From the cell containing the given text, extract its center point as (X, Y) coordinate. 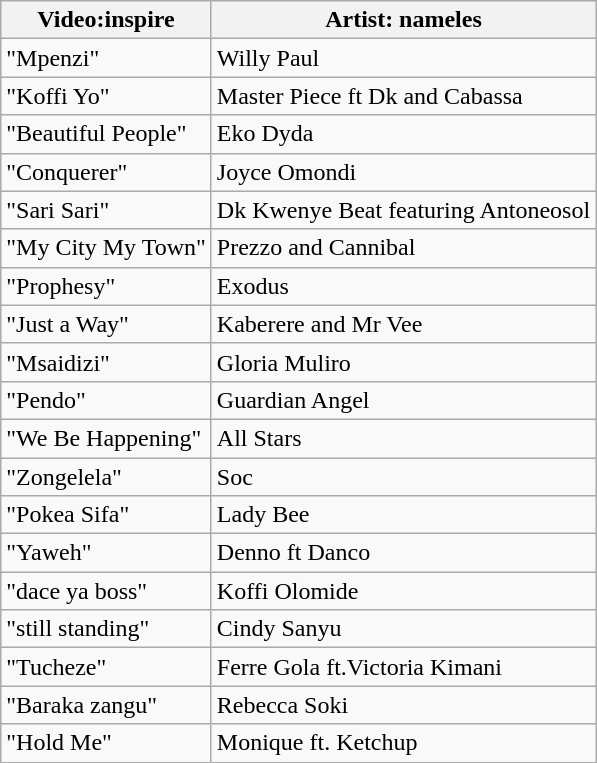
Rebecca Soki (403, 705)
Monique ft. Ketchup (403, 743)
"Prophesy" (106, 286)
"Mpenzi" (106, 58)
Kaberere and Mr Vee (403, 324)
"Hold Me" (106, 743)
All Stars (403, 438)
"Zongelela" (106, 477)
Soc (403, 477)
Exodus (403, 286)
Joyce Omondi (403, 172)
Prezzo and Cannibal (403, 248)
"Sari Sari" (106, 210)
"Tucheze" (106, 667)
Cindy Sanyu (403, 629)
"Pendo" (106, 400)
Dk Kwenye Beat featuring Antoneosol (403, 210)
"Koffi Yo" (106, 96)
Willy Paul (403, 58)
"We Be Happening" (106, 438)
Koffi Olomide (403, 591)
"Conquerer" (106, 172)
"dace ya boss" (106, 591)
"Msaidizi" (106, 362)
"still standing" (106, 629)
"Just a Way" (106, 324)
Denno ft Danco (403, 553)
"Yaweh" (106, 553)
"My City My Town" (106, 248)
Ferre Gola ft.Victoria Kimani (403, 667)
Eko Dyda (403, 134)
"Baraka zangu" (106, 705)
Video:inspire (106, 20)
Lady Bee (403, 515)
Gloria Muliro (403, 362)
Guardian Angel (403, 400)
"Pokea Sifa" (106, 515)
Artist: nameles (403, 20)
"Beautiful People" (106, 134)
Master Piece ft Dk and Cabassa (403, 96)
